Provide the (x, y) coordinate of the cell's center where the given text is located.  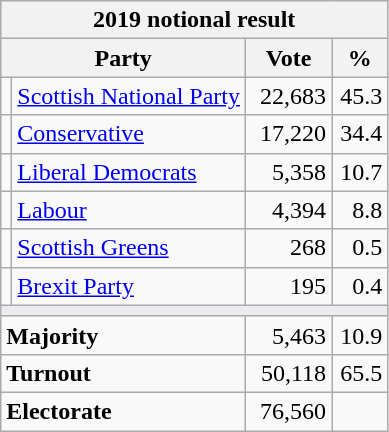
2019 notional result (194, 20)
195 (289, 286)
5,463 (289, 335)
% (360, 58)
50,118 (289, 373)
17,220 (289, 134)
0.4 (360, 286)
Labour (129, 210)
65.5 (360, 373)
268 (289, 248)
34.4 (360, 134)
Electorate (124, 411)
Scottish Greens (129, 248)
10.7 (360, 172)
Majority (124, 335)
Party (124, 58)
45.3 (360, 96)
5,358 (289, 172)
Scottish National Party (129, 96)
Conservative (129, 134)
Turnout (124, 373)
Liberal Democrats (129, 172)
Brexit Party (129, 286)
0.5 (360, 248)
10.9 (360, 335)
4,394 (289, 210)
8.8 (360, 210)
Vote (289, 58)
22,683 (289, 96)
76,560 (289, 411)
